Detect which cell encompasses the target text, then output its [X, Y] center coordinate. 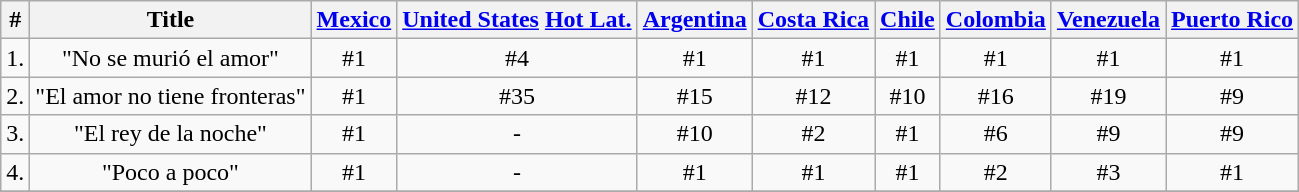
#4 [517, 58]
"El rey de la noche" [170, 134]
"No se murió el amor" [170, 58]
#15 [694, 96]
Chile [908, 20]
#6 [996, 134]
Title [170, 20]
#19 [1108, 96]
# [16, 20]
Costa Rica [813, 20]
4. [16, 172]
Puerto Rico [1232, 20]
United States Hot Lat. [517, 20]
"Poco a poco" [170, 172]
#3 [1108, 172]
#35 [517, 96]
#12 [813, 96]
#16 [996, 96]
"El amor no tiene fronteras" [170, 96]
Mexico [354, 20]
2. [16, 96]
Argentina [694, 20]
3. [16, 134]
Venezuela [1108, 20]
Colombia [996, 20]
1. [16, 58]
